Pinpoint the cell where the given text exists, returning its [X, Y] midpoint coordinate. 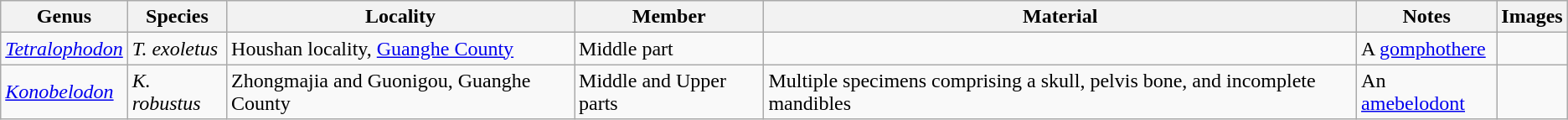
An amebelodont [1427, 92]
Notes [1427, 17]
Material [1060, 17]
Konobelodon [64, 92]
Species [177, 17]
Middle and Upper parts [669, 92]
Images [1532, 17]
Multiple specimens comprising a skull, pelvis bone, and incomplete mandibles [1060, 92]
Houshan locality, Guanghe County [400, 49]
Genus [64, 17]
Member [669, 17]
A gomphothere [1427, 49]
K. robustus [177, 92]
Middle part [669, 49]
Locality [400, 17]
Zhongmajia and Guonigou, Guanghe County [400, 92]
Tetralophodon [64, 49]
T. exoletus [177, 49]
